Detect which cell encompasses the target text, then output its (x, y) center coordinate. 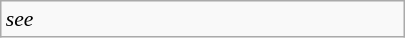
see (203, 19)
